Locate the cell with the specified text and output its [x, y] center coordinate. 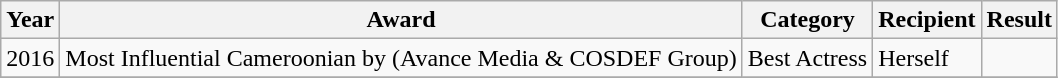
2016 [30, 58]
Best Actress [807, 58]
Award [401, 20]
Most Influential Cameroonian by (Avance Media & COSDEF Group) [401, 58]
Recipient [927, 20]
Category [807, 20]
Result [1019, 20]
Year [30, 20]
Herself [927, 58]
